Extract the [x, y] coordinate from the center of the cell holding the provided text.  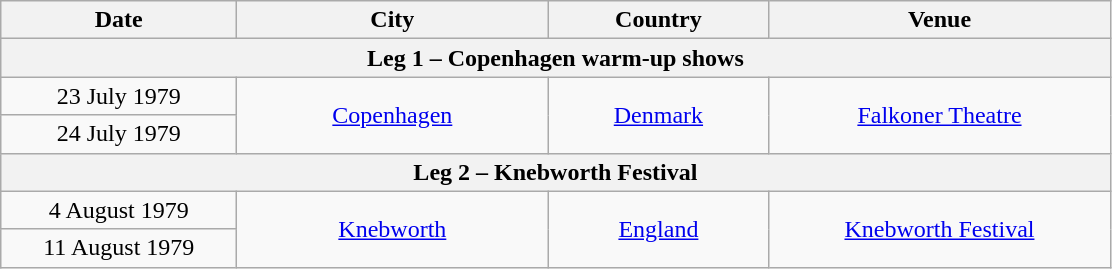
Leg 2 – Knebworth Festival [556, 172]
23 July 1979 [119, 96]
City [392, 20]
Denmark [658, 115]
Country [658, 20]
Leg 1 – Copenhagen warm-up shows [556, 58]
4 August 1979 [119, 210]
11 August 1979 [119, 248]
Date [119, 20]
Knebworth Festival [940, 229]
Copenhagen [392, 115]
Venue [940, 20]
England [658, 229]
Falkoner Theatre [940, 115]
Knebworth [392, 229]
24 July 1979 [119, 134]
